From the cell containing the given text, extract its center point as (x, y) coordinate. 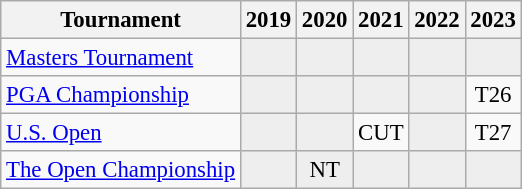
PGA Championship (121, 95)
2022 (437, 20)
U.S. Open (121, 133)
2021 (381, 20)
Masters Tournament (121, 58)
T27 (493, 133)
2023 (493, 20)
T26 (493, 95)
The Open Championship (121, 170)
2020 (325, 20)
NT (325, 170)
Tournament (121, 20)
2019 (268, 20)
CUT (381, 133)
